Scan for the cell matching the given text and deliver its [X, Y] coordinate at center. 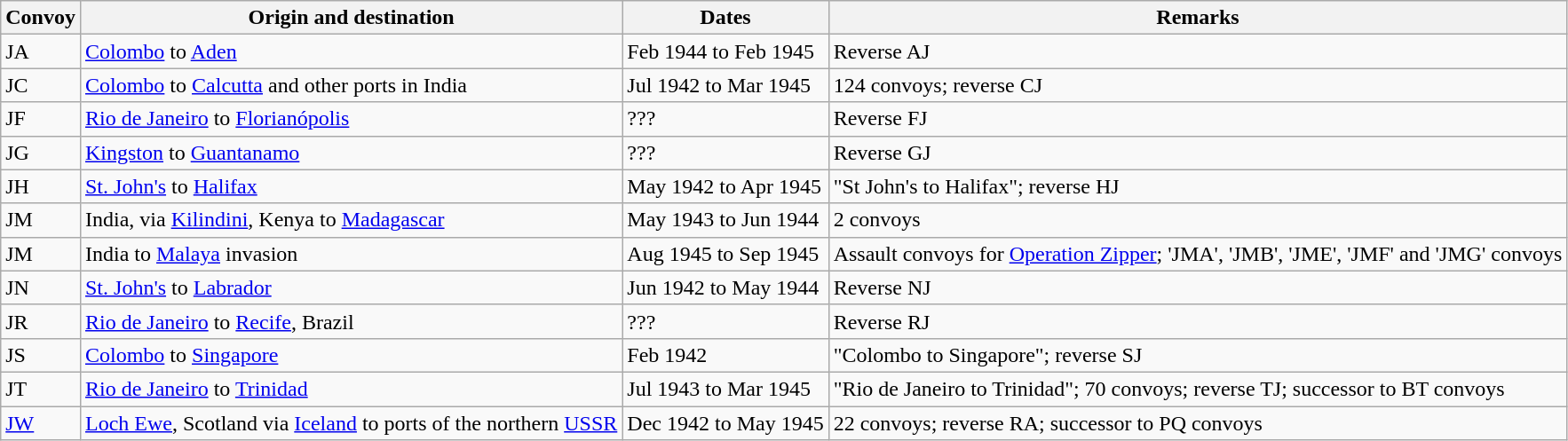
May 1942 to Apr 1945 [725, 186]
Convoy [41, 18]
India to Malaya invasion [351, 254]
Feb 1942 [725, 355]
Jun 1942 to May 1944 [725, 287]
JR [41, 321]
Feb 1944 to Feb 1945 [725, 51]
Dates [725, 18]
Colombo to Calcutta and other ports in India [351, 85]
Jul 1943 to Mar 1945 [725, 389]
Rio de Janeiro to Recife, Brazil [351, 321]
Loch Ewe, Scotland via Iceland to ports of the northern USSR [351, 423]
JC [41, 85]
JN [41, 287]
124 convoys; reverse CJ [1198, 85]
Reverse FJ [1198, 119]
Reverse RJ [1198, 321]
May 1943 to Jun 1944 [725, 220]
JG [41, 153]
Reverse GJ [1198, 153]
Dec 1942 to May 1945 [725, 423]
"Rio de Janeiro to Trinidad"; 70 convoys; reverse TJ; successor to BT convoys [1198, 389]
JS [41, 355]
Reverse AJ [1198, 51]
JF [41, 119]
"Colombo to Singapore"; reverse SJ [1198, 355]
Colombo to Aden [351, 51]
Kingston to Guantanamo [351, 153]
2 convoys [1198, 220]
Rio de Janeiro to Trinidad [351, 389]
JA [41, 51]
JH [41, 186]
Jul 1942 to Mar 1945 [725, 85]
JT [41, 389]
Colombo to Singapore [351, 355]
Assault convoys for Operation Zipper; 'JMA', 'JMB', 'JME', 'JMF' and 'JMG' convoys [1198, 254]
22 convoys; reverse RA; successor to PQ convoys [1198, 423]
Origin and destination [351, 18]
Aug 1945 to Sep 1945 [725, 254]
Rio de Janeiro to Florianópolis [351, 119]
St. John's to Labrador [351, 287]
Reverse NJ [1198, 287]
India, via Kilindini, Kenya to Madagascar [351, 220]
JW [41, 423]
St. John's to Halifax [351, 186]
"St John's to Halifax"; reverse HJ [1198, 186]
Remarks [1198, 18]
